Return the (x, y) coordinate for the center point of the cell that contains the specified text.  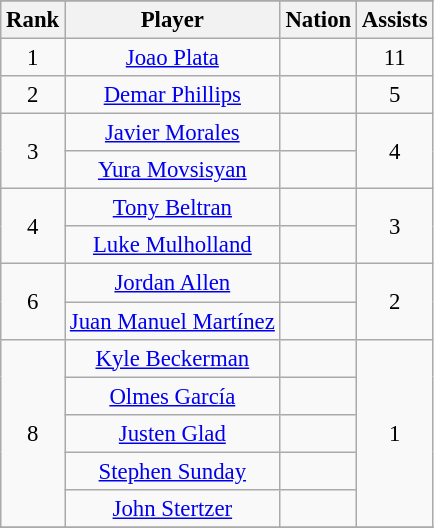
Stephen Sunday (173, 471)
Rank (33, 20)
8 (33, 433)
Demar Phillips (173, 95)
Javier Morales (173, 133)
5 (395, 95)
6 (33, 302)
Juan Manuel Martínez (173, 321)
11 (395, 58)
Nation (318, 20)
Luke Mulholland (173, 245)
John Stertzer (173, 509)
Yura Movsisyan (173, 170)
Jordan Allen (173, 283)
Kyle Beckerman (173, 358)
Tony Beltran (173, 208)
Justen Glad (173, 433)
Olmes García (173, 396)
Player (173, 20)
Joao Plata (173, 58)
Assists (395, 20)
